Return the [X, Y] coordinate for the center point of the cell that contains the specified text.  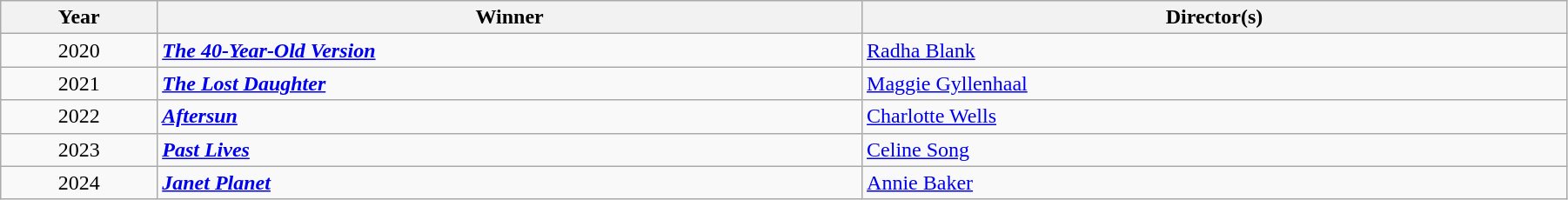
Celine Song [1215, 150]
Janet Planet [510, 183]
The Lost Daughter [510, 83]
Year [79, 17]
2020 [79, 50]
Past Lives [510, 150]
2021 [79, 83]
2022 [79, 117]
Winner [510, 17]
Radha Blank [1215, 50]
Charlotte Wells [1215, 117]
Maggie Gyllenhaal [1215, 83]
Annie Baker [1215, 183]
2023 [79, 150]
Director(s) [1215, 17]
Aftersun [510, 117]
The 40-Year-Old Version [510, 50]
2024 [79, 183]
